For the text-containing cell, return its midpoint in (X, Y) coordinate format. 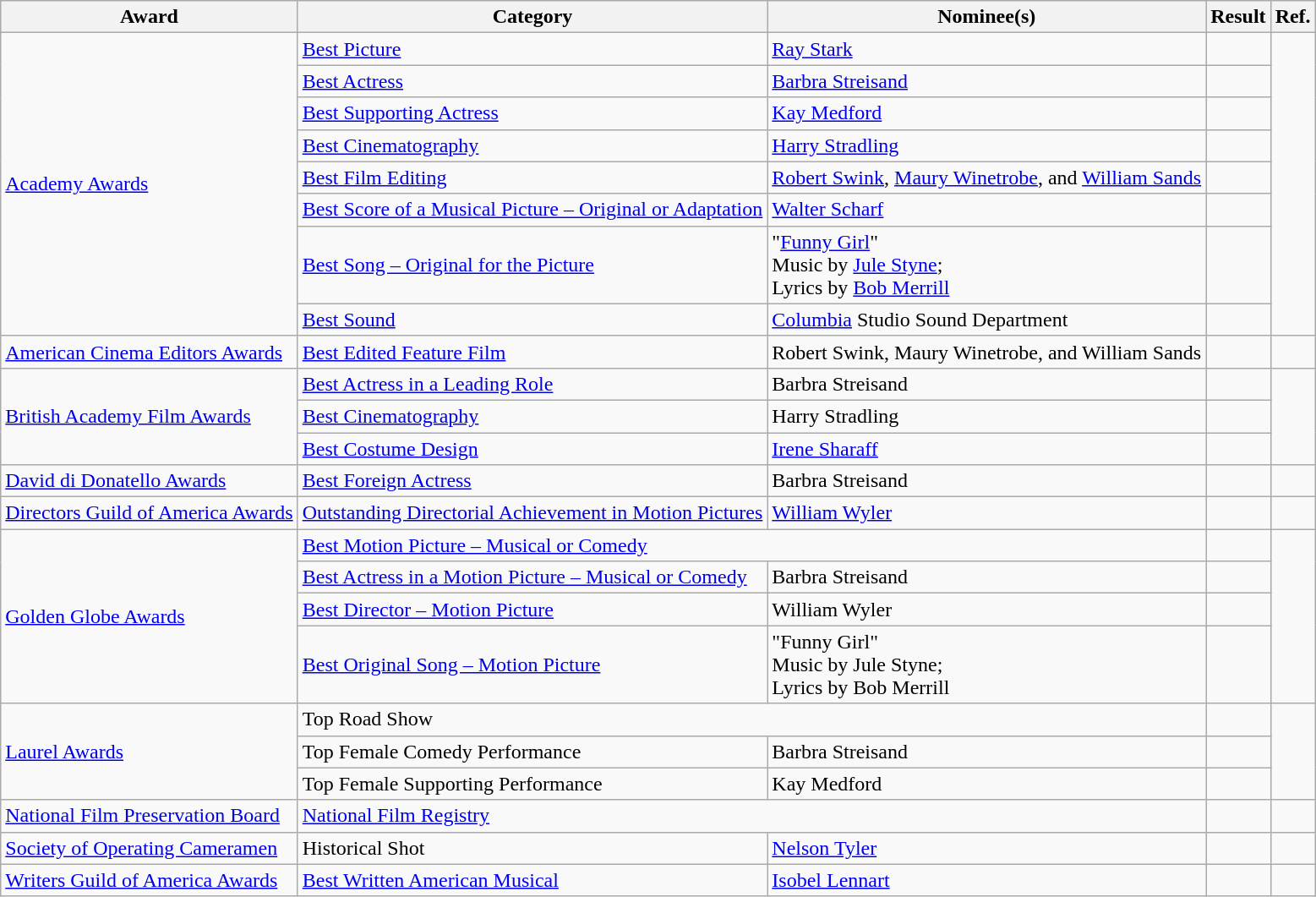
Outstanding Directorial Achievement in Motion Pictures (532, 513)
Nelson Tyler (987, 848)
Writers Guild of America Awards (149, 880)
Category (532, 17)
Best Film Editing (532, 178)
Best Score of a Musical Picture – Original or Adaptation (532, 210)
Academy Awards (149, 184)
Walter Scharf (987, 210)
Best Picture (532, 49)
Ref. (1293, 17)
Top Road Show (751, 719)
Top Female Comedy Performance (532, 752)
Best Director – Motion Picture (532, 610)
Laurel Awards (149, 752)
Best Sound (532, 320)
Result (1238, 17)
David di Donatello Awards (149, 481)
Best Written American Musical (532, 880)
Golden Globe Awards (149, 616)
Best Edited Feature Film (532, 352)
American Cinema Editors Awards (149, 352)
Best Supporting Actress (532, 113)
Society of Operating Cameramen (149, 848)
Best Actress (532, 81)
Columbia Studio Sound Department (987, 320)
National Film Registry (751, 816)
National Film Preservation Board (149, 816)
Best Original Song – Motion Picture (532, 665)
British Academy Film Awards (149, 416)
Directors Guild of America Awards (149, 513)
Best Actress in a Leading Role (532, 384)
Best Foreign Actress (532, 481)
Isobel Lennart (987, 880)
Ray Stark (987, 49)
Historical Shot (532, 848)
Irene Sharaff (987, 449)
Nominee(s) (987, 17)
Top Female Supporting Performance (532, 784)
Best Motion Picture – Musical or Comedy (751, 545)
Best Actress in a Motion Picture – Musical or Comedy (532, 577)
Best Song – Original for the Picture (532, 265)
Award (149, 17)
Best Costume Design (532, 449)
